Determine the (X, Y) coordinate at the center of the cell enclosing the given text.  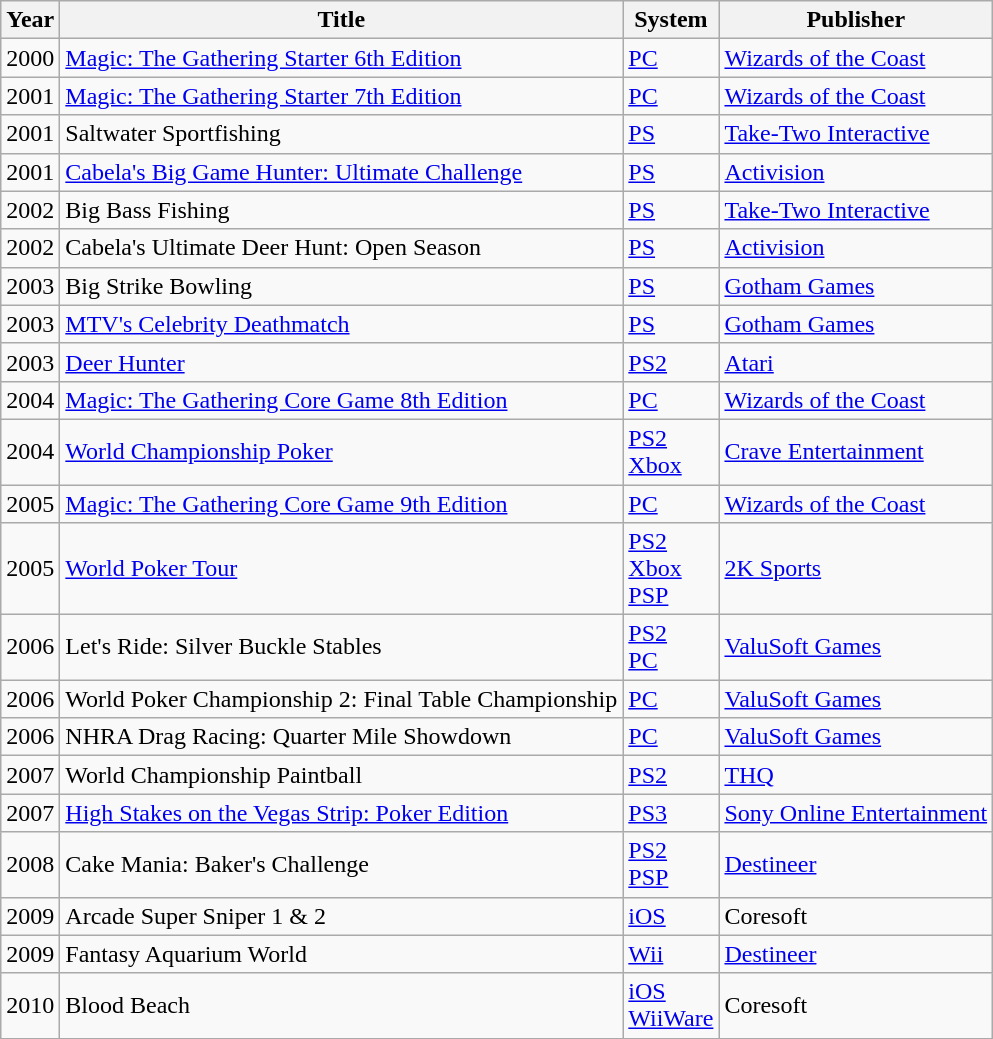
Arcade Super Sniper 1 & 2 (342, 916)
iOSWiiWare (671, 1006)
2000 (30, 58)
World Championship Paintball (342, 775)
World Championship Poker (342, 452)
Magic: The Gathering Starter 7th Edition (342, 96)
World Poker Tour (342, 569)
PS2XboxPSP (671, 569)
Publisher (856, 20)
Title (342, 20)
World Poker Championship 2: Final Table Championship (342, 699)
Cabela's Ultimate Deer Hunt: Open Season (342, 248)
Crave Entertainment (856, 452)
Sony Online Entertainment (856, 813)
MTV's Celebrity Deathmatch (342, 324)
Magic: The Gathering Core Game 9th Edition (342, 503)
Big Strike Bowling (342, 286)
2K Sports (856, 569)
NHRA Drag Racing: Quarter Mile Showdown (342, 737)
Magic: The Gathering Starter 6th Edition (342, 58)
Wii (671, 954)
PS2Xbox (671, 452)
High Stakes on the Vegas Strip: Poker Edition (342, 813)
Let's Ride: Silver Buckle Stables (342, 648)
PS3 (671, 813)
Deer Hunter (342, 362)
PS2PSP (671, 864)
PS2PC (671, 648)
2008 (30, 864)
Magic: The Gathering Core Game 8th Edition (342, 400)
Cabela's Big Game Hunter: Ultimate Challenge (342, 172)
Year (30, 20)
iOS (671, 916)
Big Bass Fishing (342, 210)
2010 (30, 1006)
Fantasy Aquarium World (342, 954)
Cake Mania: Baker's Challenge (342, 864)
Atari (856, 362)
Saltwater Sportfishing (342, 134)
Blood Beach (342, 1006)
System (671, 20)
THQ (856, 775)
